Pinpoint the cell where the given text exists, returning its (X, Y) midpoint coordinate. 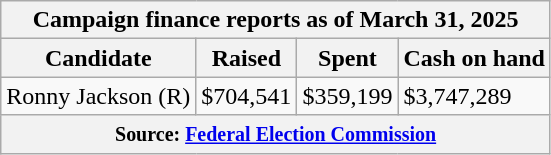
Raised (246, 58)
Candidate (98, 58)
Ronny Jackson (R) (98, 96)
Source: Federal Election Commission (276, 134)
Cash on hand (474, 58)
$704,541 (246, 96)
$359,199 (348, 96)
$3,747,289 (474, 96)
Spent (348, 58)
Campaign finance reports as of March 31, 2025 (276, 20)
